Provide the (X, Y) coordinate of the cell's center where the given text is located.  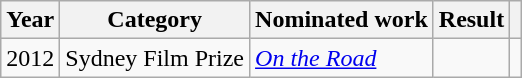
Result (471, 20)
Category (155, 20)
Year (30, 20)
2012 (30, 58)
Sydney Film Prize (155, 58)
On the Road (342, 58)
Nominated work (342, 20)
